Capture the cell that displays the provided text and extract its [x, y] central coordinate. 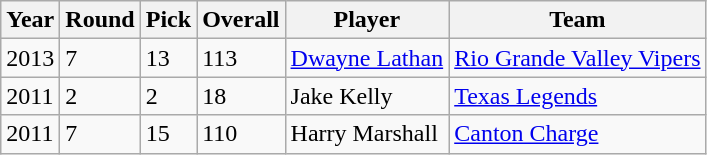
Canton Charge [578, 134]
13 [168, 58]
113 [241, 58]
Year [30, 20]
Harry Marshall [367, 134]
Rio Grande Valley Vipers [578, 58]
Dwayne Lathan [367, 58]
110 [241, 134]
Team [578, 20]
Texas Legends [578, 96]
Pick [168, 20]
Overall [241, 20]
18 [241, 96]
2013 [30, 58]
Round [100, 20]
Jake Kelly [367, 96]
Player [367, 20]
15 [168, 134]
